Capture the cell that displays the provided text and extract its [X, Y] central coordinate. 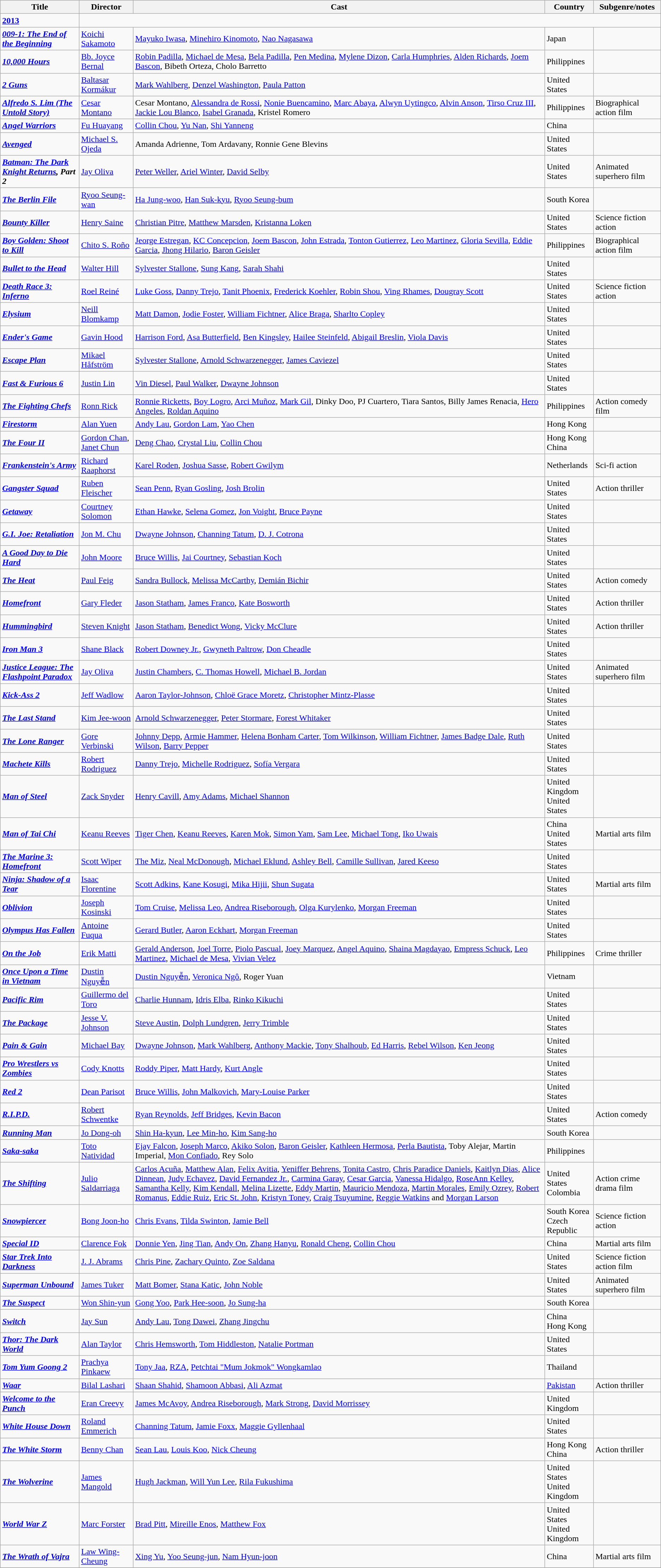
Scott Wiper [106, 861]
Tiger Chen, Keanu Reeves, Karen Mok, Simon Yam, Sam Lee, Michael Tong, Iko Uwais [339, 834]
Tony Jaa, RZA, Petchtai "Mum Jokmok" Wongkamlao [339, 1367]
Chris Pine, Zachary Quinto, Zoe Saldana [339, 1262]
Sylvester Stallone, Arnold Schwarzenegger, James Caviezel [339, 360]
Benny Chan [106, 1449]
United StatesColombia [569, 1183]
Jeorge Estregan, KC Concepcion, Joem Bascon, John Estrada, Tonton Gutierrez, Leo Martinez, Gloria Sevilla, Eddie Garcia, Jhong Hilario, Baron Geisler [339, 245]
Ryan Reynolds, Jeff Bridges, Kevin Bacon [339, 1115]
Sci-fi action [627, 465]
Cody Knotts [106, 1069]
Crime thriller [627, 953]
Roel Reiné [106, 292]
Aaron Taylor-Johnson, Chloë Grace Moretz, Christopher Mintz-Plasse [339, 695]
James McAvoy, Andrea Riseborough, Mark Strong, David Morrissey [339, 1403]
Law Wing-Cheung [106, 1556]
Dwayne Johnson, Mark Wahlberg, Anthony Mackie, Tony Shalhoub, Ed Harris, Rebel Wilson, Ken Jeong [339, 1045]
Machete Kills [40, 764]
Shaan Shahid, Shamoon Abbasi, Ali Azmat [339, 1385]
Pro Wrestlers vs Zombies [40, 1069]
Gordon Chan, Janet Chun [106, 443]
The Four II [40, 443]
Angel Warriors [40, 126]
Iron Man 3 [40, 649]
Chris Hemsworth, Tom Hiddleston, Natalie Portman [339, 1344]
Tom Cruise, Melissa Leo, Andrea Riseborough, Olga Kurylenko, Morgan Freeman [339, 907]
Death Race 3: Inferno [40, 292]
Escape Plan [40, 360]
Sylvester Stallone, Sung Kang, Sarah Shahi [339, 268]
Country [569, 7]
Bounty Killer [40, 222]
Alan Taylor [106, 1344]
009-1: The End of the Beginning [40, 39]
Boy Golden: Shoot to Kill [40, 245]
Paul Feig [106, 580]
The Last Stand [40, 718]
John Moore [106, 557]
The Shifting [40, 1183]
Avenged [40, 144]
Prachya Pinkaew [106, 1367]
Gerard Butler, Aaron Eckhart, Morgan Freeman [339, 930]
Kim Jee-woon [106, 718]
Science fiction action film [627, 1262]
Getaway [40, 511]
Pakistan [569, 1385]
Ryoo Seung-wan [106, 199]
J. J. Abrams [106, 1262]
Toto Natividad [106, 1151]
Bullet to the Head [40, 268]
10,000 Hours [40, 61]
Jason Statham, James Franco, Kate Bosworth [339, 603]
Donnie Yen, Jing Tian, Andy On, Zhang Hanyu, Ronald Cheng, Collin Chou [339, 1244]
Ejay Falcon, Joseph Marco, Akiko Solon, Baron Geisler, Kathleen Hermosa, Perla Bautista, Toby Alejar, Martin Imperial, Mon Confiado, Rey Solo [339, 1151]
Firestorm [40, 424]
Sandra Bullock, Melissa McCarthy, Demián Bichir [339, 580]
Fast & Furious 6 [40, 383]
Harrison Ford, Asa Butterfield, Ben Kingsley, Hailee Steinfeld, Abigail Breslin, Viola Davis [339, 337]
Scott Adkins, Kane Kosugi, Mika Hijii, Shun Sugata [339, 884]
Michael Bay [106, 1045]
Frankenstein's Army [40, 465]
Robert Rodriguez [106, 764]
Mark Wahlberg, Denzel Washington, Paula Patton [339, 85]
Luke Goss, Danny Trejo, Tanit Phoenix, Frederick Koehler, Robin Shou, Ving Rhames, Dougray Scott [339, 292]
Gerald Anderson, Joel Torre, Piolo Pascual, Joey Marquez, Angel Aquino, Shaina Magdayao, Empress Schuck, Leo Martinez, Michael de Mesa, Vivian Velez [339, 953]
Fu Huayang [106, 126]
Clarence Fok [106, 1244]
White House Down [40, 1426]
Richard Raaphorst [106, 465]
Eran Creevy [106, 1403]
Guillermo del Toro [106, 999]
2 Guns [40, 85]
Walter Hill [106, 268]
Pain & Gain [40, 1045]
Jesse V. Johnson [106, 1023]
Bilal Lashari [106, 1385]
The Lone Ranger [40, 741]
United Kingdom [569, 1403]
Ha Jung-woo, Han Suk-kyu, Ryoo Seung-bum [339, 199]
Jeff Wadlow [106, 695]
Jay Sun [106, 1321]
Hummingbird [40, 626]
Andy Lau, Gordon Lam, Yao Chen [339, 424]
Netherlands [569, 465]
Japan [569, 39]
Koichi Sakamoto [106, 39]
Baltasar Kormákur [106, 85]
Arnold Schwarzenegger, Peter Stormare, Forest Whitaker [339, 718]
Switch [40, 1321]
Steve Austin, Dolph Lundgren, Jerry Trimble [339, 1023]
Bruce Willis, John Malkovich, Mary-Louise Parker [339, 1091]
Sean Lau, Louis Koo, Nick Cheung [339, 1449]
The Wrath of Vajra [40, 1556]
Matt Damon, Jodie Foster, William Fichtner, Alice Braga, Sharlto Copley [339, 314]
Kick-Ass 2 [40, 695]
South KoreaCzech Republic [569, 1220]
Isaac Florentine [106, 884]
Hong Kong [569, 424]
Xing Yu, Yoo Seung-jun, Nam Hyun-joon [339, 1556]
Ethan Hawke, Selena Gomez, Jon Voight, Bruce Payne [339, 511]
Chito S. Roño [106, 245]
R.I.P.D. [40, 1115]
Steven Knight [106, 626]
Oblivion [40, 907]
Superman Unbound [40, 1285]
The Suspect [40, 1303]
Peter Weller, Ariel Winter, David Selby [339, 172]
Robert Schwentke [106, 1115]
Running Man [40, 1133]
Pacific Rim [40, 999]
Dustin Nguyễn, Veronica Ngô, Roger Yuan [339, 976]
Action crime drama film [627, 1183]
Gangster Squad [40, 488]
Snowpiercer [40, 1220]
Cast [339, 7]
2013 [40, 20]
Thor: The Dark World [40, 1344]
Man of Steel [40, 796]
Bruce Willis, Jai Courtney, Sebastian Koch [339, 557]
The Package [40, 1023]
Saka-saka [40, 1151]
James Tuker [106, 1285]
Henry Cavill, Amy Adams, Michael Shannon [339, 796]
Jon M. Chu [106, 534]
Christian Pitre, Matthew Marsden, Kristanna Loken [339, 222]
Mikael Håfström [106, 360]
Jo Dong-oh [106, 1133]
Ninja: Shadow of a Tear [40, 884]
The Fighting Chefs [40, 406]
The Marine 3: Homefront [40, 861]
Collin Chou, Yu Nan, Shi Yanneng [339, 126]
Waar [40, 1385]
Julio Saldarriaga [106, 1183]
Danny Trejo, Michelle Rodriguez, Sofía Vergara [339, 764]
Robert Downey Jr., Gwyneth Paltrow, Don Cheadle [339, 649]
Channing Tatum, Jamie Foxx, Maggie Gyllenhaal [339, 1426]
Ruben Fleischer [106, 488]
The Berlin File [40, 199]
Antoine Fuqua [106, 930]
Amanda Adrienne, Tom Ardavany, Ronnie Gene Blevins [339, 144]
Gore Verbinski [106, 741]
Tom Yum Goong 2 [40, 1367]
Gavin Hood [106, 337]
Bong Joon-ho [106, 1220]
World War Z [40, 1524]
Star Trek Into Darkness [40, 1262]
Jason Statham, Benedict Wong, Vicky McClure [339, 626]
Justice League: The Flashpoint Paradox [40, 672]
Won Shin-yun [106, 1303]
Red 2 [40, 1091]
Welcome to the Punch [40, 1403]
Alfredo S. Lim (The Untold Story) [40, 107]
Gary Fleder [106, 603]
ChinaHong Kong [569, 1321]
Deng Chao, Crystal Liu, Collin Chou [339, 443]
The Miz, Neal McDonough, Michael Eklund, Ashley Bell, Camille Sullivan, Jared Keeso [339, 861]
Michael S. Ojeda [106, 144]
Roddy Piper, Matt Hardy, Kurt Angle [339, 1069]
Dean Parisot [106, 1091]
Vietnam [569, 976]
Brad Pitt, Mireille Enos, Matthew Fox [339, 1524]
James Mangold [106, 1482]
Bb. Joyce Bernal [106, 61]
Johnny Depp, Armie Hammer, Helena Bonham Carter, Tom Wilkinson, William Fichtner, James Badge Dale, Ruth Wilson, Barry Pepper [339, 741]
Elysium [40, 314]
Roland Emmerich [106, 1426]
Alan Yuen [106, 424]
Cesar Montano [106, 107]
G.I. Joe: Retaliation [40, 534]
Ronnie Ricketts, Boy Logro, Arci Muñoz, Mark Gil, Dinky Doo, PJ Cuartero, Tiara Santos, Billy James Renacia, Hero Angeles, Roldan Aquino [339, 406]
Dwayne Johnson, Channing Tatum, D. J. Cotrona [339, 534]
Thailand [569, 1367]
Mayuko Iwasa, Minehiro Kinomoto, Nao Nagasawa [339, 39]
Justin Chambers, C. Thomas Howell, Michael B. Jordan [339, 672]
Erik Matti [106, 953]
The White Storm [40, 1449]
Justin Lin [106, 383]
Robin Padilla, Michael de Mesa, Bela Padilla, Pen Medina, Mylene Dizon, Carla Humphries, Alden Richards, Joem Bascon, Bibeth Orteza, Cholo Barretto [339, 61]
Olympus Has Fallen [40, 930]
Karel Roden, Joshua Sasse, Robert Gwilym [339, 465]
Subgenre/notes [627, 7]
ChinaUnited States [569, 834]
Special ID [40, 1244]
Shane Black [106, 649]
Courtney Solomon [106, 511]
The Heat [40, 580]
Sean Penn, Ryan Gosling, Josh Brolin [339, 488]
United KingdomUnited States [569, 796]
Gong Yoo, Park Hee-soon, Jo Sung-ha [339, 1303]
Matt Bomer, Stana Katic, John Noble [339, 1285]
Charlie Hunnam, Idris Elba, Rinko Kikuchi [339, 999]
Man of Tai Chi [40, 834]
Zack Snyder [106, 796]
Homefront [40, 603]
Action comedy film [627, 406]
Shin Ha-kyun, Lee Min-ho, Kim Sang-ho [339, 1133]
Hugh Jackman, Will Yun Lee, Rila Fukushima [339, 1482]
Joseph Kosinski [106, 907]
On the Job [40, 953]
Director [106, 7]
Title [40, 7]
Keanu Reeves [106, 834]
Chris Evans, Tilda Swinton, Jamie Bell [339, 1220]
Batman: The Dark Knight Returns, Part 2 [40, 172]
Andy Lau, Tong Dawei, Zhang Jingchu [339, 1321]
Dustin Nguyễn [106, 976]
Marc Forster [106, 1524]
Neill Blomkamp [106, 314]
Henry Saine [106, 222]
A Good Day to Die Hard [40, 557]
The Wolverine [40, 1482]
Once Upon a Time in Vietnam [40, 976]
Ronn Rick [106, 406]
Ender's Game [40, 337]
Vin Diesel, Paul Walker, Dwayne Johnson [339, 383]
